Find where the given text appears and provide that cell's center as [x, y] coordinate. 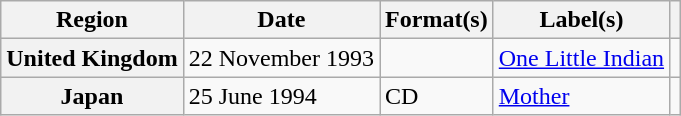
Region [92, 20]
Mother [581, 96]
CD [437, 96]
Date [281, 20]
Label(s) [581, 20]
Japan [92, 96]
Format(s) [437, 20]
22 November 1993 [281, 58]
One Little Indian [581, 58]
25 June 1994 [281, 96]
United Kingdom [92, 58]
